Provide the (X, Y) coordinate of the cell's center where the given text is located.  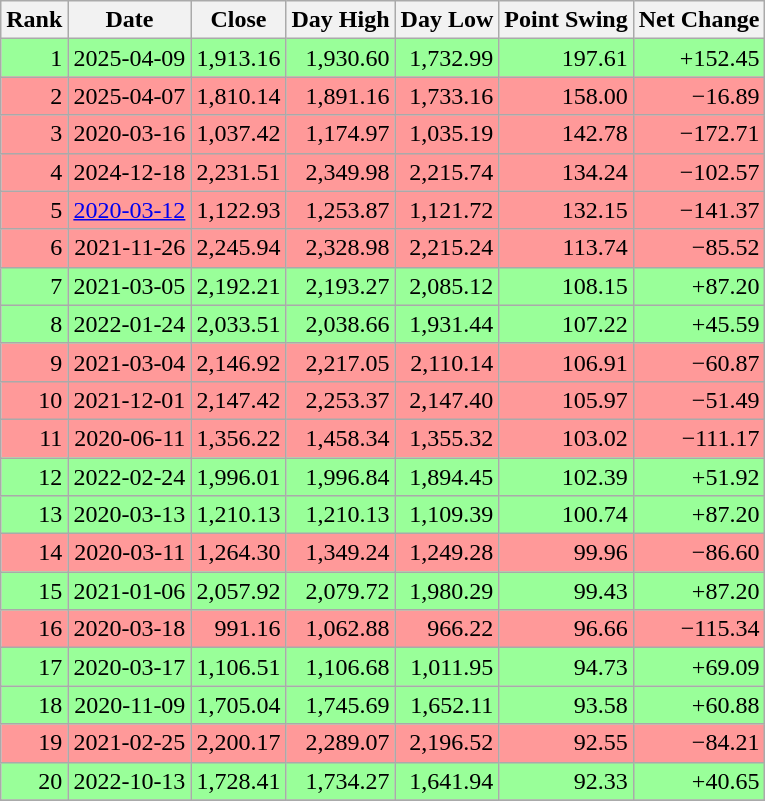
2020-03-17 (130, 667)
10 (34, 400)
2,217.05 (340, 362)
94.73 (566, 667)
106.91 (566, 362)
134.24 (566, 172)
2022-02-24 (130, 477)
991.16 (238, 629)
96.66 (566, 629)
2,110.14 (447, 362)
1,355.32 (447, 438)
2020-03-12 (130, 210)
1,980.29 (447, 591)
92.55 (566, 743)
2020-11-09 (130, 705)
4 (34, 172)
2020-03-18 (130, 629)
18 (34, 705)
142.78 (566, 134)
−111.17 (699, 438)
2,146.92 (238, 362)
+45.59 (699, 324)
2,200.17 (238, 743)
99.43 (566, 591)
14 (34, 553)
132.15 (566, 210)
1,996.84 (340, 477)
2021-02-25 (130, 743)
2,192.21 (238, 286)
1,891.16 (340, 96)
1 (34, 58)
2025-04-07 (130, 96)
105.97 (566, 400)
13 (34, 515)
1,253.87 (340, 210)
92.33 (566, 781)
2021-03-04 (130, 362)
2020-06-11 (130, 438)
1,458.34 (340, 438)
2,215.24 (447, 248)
15 (34, 591)
2,215.74 (447, 172)
−60.87 (699, 362)
2,231.51 (238, 172)
93.58 (566, 705)
2020-03-16 (130, 134)
−172.71 (699, 134)
103.02 (566, 438)
2,328.98 (340, 248)
107.22 (566, 324)
1,349.24 (340, 553)
1,121.72 (447, 210)
1,037.42 (238, 134)
2020-03-11 (130, 553)
+40.65 (699, 781)
1,264.30 (238, 553)
Date (130, 20)
1,705.04 (238, 705)
−84.21 (699, 743)
158.00 (566, 96)
1,734.27 (340, 781)
102.39 (566, 477)
−141.37 (699, 210)
2022-01-24 (130, 324)
+69.09 (699, 667)
2021-11-26 (130, 248)
3 (34, 134)
5 (34, 210)
2020-03-13 (130, 515)
1,356.22 (238, 438)
2022-10-13 (130, 781)
2,147.42 (238, 400)
1,894.45 (447, 477)
99.96 (566, 553)
1,732.99 (447, 58)
+152.45 (699, 58)
1,641.94 (447, 781)
−51.49 (699, 400)
1,930.60 (340, 58)
Close (238, 20)
−102.57 (699, 172)
2021-03-05 (130, 286)
197.61 (566, 58)
Day High (340, 20)
Rank (34, 20)
1,931.44 (447, 324)
16 (34, 629)
2 (34, 96)
9 (34, 362)
8 (34, 324)
1,996.01 (238, 477)
17 (34, 667)
2,245.94 (238, 248)
7 (34, 286)
2,349.98 (340, 172)
2,038.66 (340, 324)
−115.34 (699, 629)
1,913.16 (238, 58)
−85.52 (699, 248)
1,106.68 (340, 667)
6 (34, 248)
1,249.28 (447, 553)
1,109.39 (447, 515)
−16.89 (699, 96)
11 (34, 438)
1,174.97 (340, 134)
2,253.37 (340, 400)
2,085.12 (447, 286)
1,733.16 (447, 96)
1,062.88 (340, 629)
1,652.11 (447, 705)
Net Change (699, 20)
19 (34, 743)
−86.60 (699, 553)
2,193.27 (340, 286)
2,057.92 (238, 591)
1,011.95 (447, 667)
100.74 (566, 515)
Point Swing (566, 20)
113.74 (566, 248)
1,035.19 (447, 134)
1,106.51 (238, 667)
966.22 (447, 629)
1,122.93 (238, 210)
1,728.41 (238, 781)
2025-04-09 (130, 58)
2024-12-18 (130, 172)
2,289.07 (340, 743)
12 (34, 477)
2021-01-06 (130, 591)
20 (34, 781)
2021-12-01 (130, 400)
1,745.69 (340, 705)
1,810.14 (238, 96)
2,196.52 (447, 743)
Day Low (447, 20)
2,147.40 (447, 400)
+60.88 (699, 705)
2,033.51 (238, 324)
+51.92 (699, 477)
2,079.72 (340, 591)
108.15 (566, 286)
